Extract the [X, Y] coordinate from the center of the cell holding the provided text.  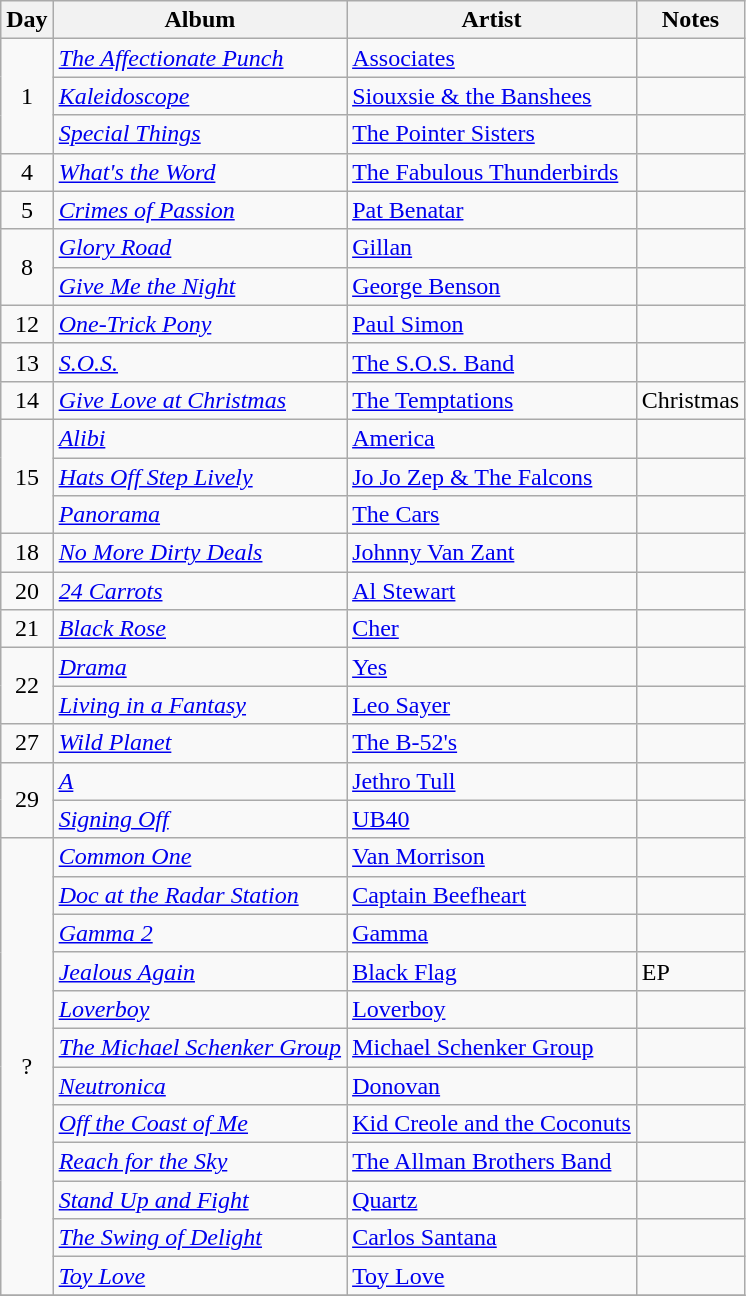
Stand Up and Fight [200, 1200]
America [492, 438]
Panorama [200, 515]
15 [27, 476]
Associates [492, 58]
? [27, 1066]
What's the Word [200, 172]
Jo Jo Zep & The Falcons [492, 477]
Yes [492, 667]
Common One [200, 857]
Pat Benatar [492, 210]
1 [27, 96]
Give Love at Christmas [200, 400]
21 [27, 629]
The Cars [492, 515]
Captain Beefheart [492, 895]
Kaleidoscope [200, 96]
Reach for the Sky [200, 1162]
The S.O.S. Band [492, 362]
The Swing of Delight [200, 1238]
Paul Simon [492, 324]
Gillan [492, 248]
14 [27, 400]
Siouxsie & the Banshees [492, 96]
Leo Sayer [492, 705]
No More Dirty Deals [200, 553]
29 [27, 800]
Kid Creole and the Coconuts [492, 1124]
Album [200, 20]
One-Trick Pony [200, 324]
Signing Off [200, 819]
The B-52's [492, 743]
Give Me the Night [200, 286]
S.O.S. [200, 362]
8 [27, 267]
Special Things [200, 134]
12 [27, 324]
Jethro Tull [492, 781]
Black Rose [200, 629]
Artist [492, 20]
18 [27, 553]
Drama [200, 667]
20 [27, 591]
The Temptations [492, 400]
Gamma [492, 933]
The Affectionate Punch [200, 58]
5 [27, 210]
Hats Off Step Lively [200, 477]
24 Carrots [200, 591]
Donovan [492, 1085]
George Benson [492, 286]
The Allman Brothers Band [492, 1162]
The Pointer Sisters [492, 134]
Day [27, 20]
EP [690, 971]
The Fabulous Thunderbirds [492, 172]
Carlos Santana [492, 1238]
Johnny Van Zant [492, 553]
UB40 [492, 819]
Christmas [690, 400]
Glory Road [200, 248]
Jealous Again [200, 971]
Quartz [492, 1200]
13 [27, 362]
22 [27, 686]
Living in a Fantasy [200, 705]
Black Flag [492, 971]
Doc at the Radar Station [200, 895]
Van Morrison [492, 857]
4 [27, 172]
Wild Planet [200, 743]
Notes [690, 20]
Al Stewart [492, 591]
A [200, 781]
27 [27, 743]
Michael Schenker Group [492, 1047]
Off the Coast of Me [200, 1124]
Cher [492, 629]
Neutronica [200, 1085]
Alibi [200, 438]
The Michael Schenker Group [200, 1047]
Gamma 2 [200, 933]
Crimes of Passion [200, 210]
